Locate the cell with the specified text and output its [x, y] center coordinate. 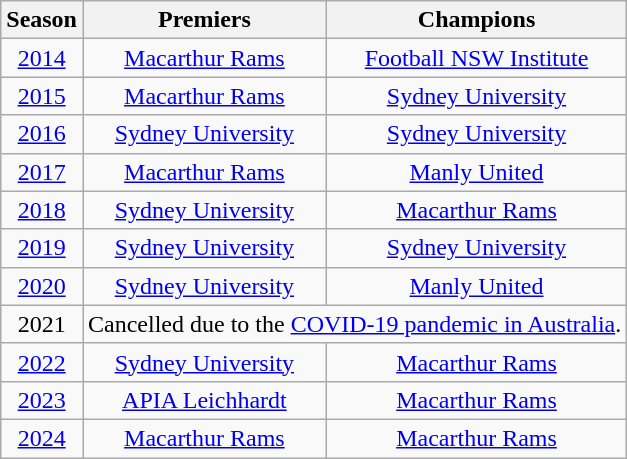
2023 [42, 400]
Cancelled due to the COVID-19 pandemic in Australia. [354, 324]
2016 [42, 134]
2018 [42, 210]
Season [42, 20]
2014 [42, 58]
2020 [42, 286]
Champions [476, 20]
2022 [42, 362]
2019 [42, 248]
2024 [42, 438]
2015 [42, 96]
APIA Leichhardt [204, 400]
Premiers [204, 20]
2017 [42, 172]
2021 [42, 324]
Football NSW Institute [476, 58]
